Return (x, y) of the center of cell containing provided text 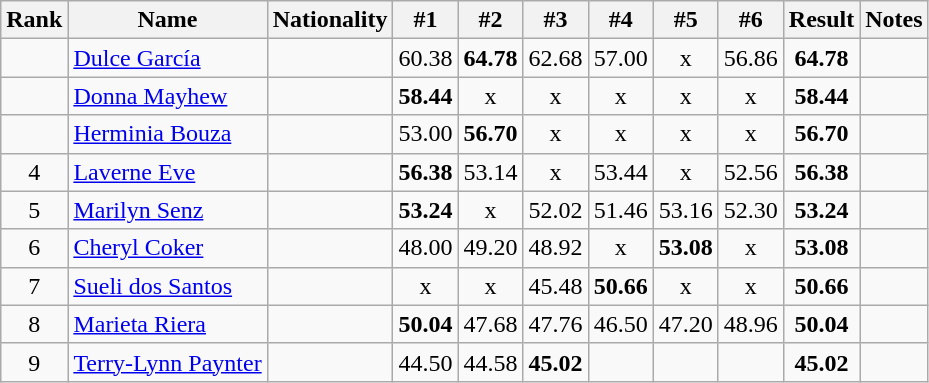
53.14 (490, 172)
#1 (426, 20)
48.92 (556, 248)
Herminia Bouza (168, 134)
Nationality (330, 20)
8 (34, 324)
6 (34, 248)
7 (34, 286)
#3 (556, 20)
52.56 (750, 172)
60.38 (426, 58)
9 (34, 362)
Rank (34, 20)
Notes (894, 20)
Marieta Riera (168, 324)
Marilyn Senz (168, 210)
57.00 (620, 58)
52.30 (750, 210)
#4 (620, 20)
Dulce García (168, 58)
44.50 (426, 362)
46.50 (620, 324)
62.68 (556, 58)
#6 (750, 20)
45.48 (556, 286)
48.96 (750, 324)
48.00 (426, 248)
Sueli dos Santos (168, 286)
52.02 (556, 210)
53.00 (426, 134)
56.86 (750, 58)
47.20 (686, 324)
53.44 (620, 172)
5 (34, 210)
Terry-Lynn Paynter (168, 362)
47.76 (556, 324)
Result (821, 20)
Name (168, 20)
Cheryl Coker (168, 248)
#2 (490, 20)
#5 (686, 20)
47.68 (490, 324)
49.20 (490, 248)
4 (34, 172)
44.58 (490, 362)
Laverne Eve (168, 172)
Donna Mayhew (168, 96)
51.46 (620, 210)
53.16 (686, 210)
